Detect which cell encompasses the target text, then output its [x, y] center coordinate. 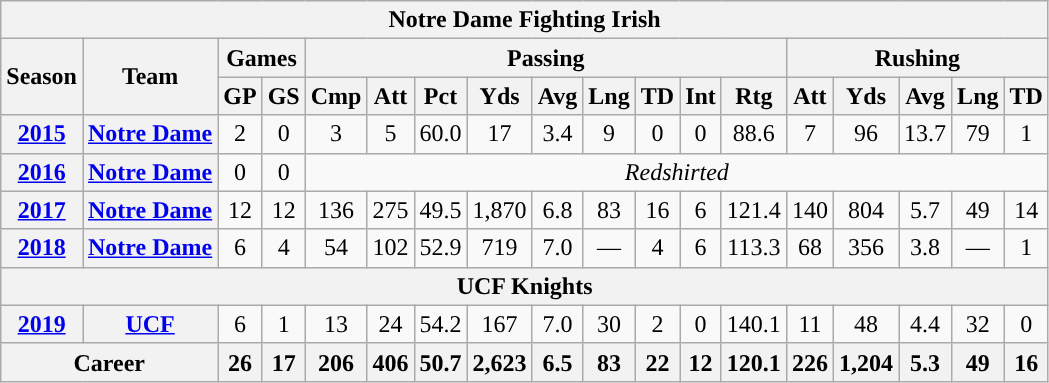
2019 [42, 324]
UCF Knights [525, 286]
804 [866, 210]
2015 [42, 134]
52.9 [440, 248]
Passing [546, 58]
3.4 [558, 134]
Int [701, 96]
48 [866, 324]
113.3 [754, 248]
226 [810, 362]
5.3 [926, 362]
30 [609, 324]
Season [42, 77]
60.0 [440, 134]
6.5 [558, 362]
4.4 [926, 324]
140.1 [754, 324]
13 [336, 324]
102 [390, 248]
22 [657, 362]
Rtg [754, 96]
Team [150, 77]
14 [1026, 210]
Notre Dame Fighting Irish [525, 20]
9 [609, 134]
Redshirted [676, 172]
2017 [42, 210]
1,870 [500, 210]
167 [500, 324]
120.1 [754, 362]
GP [240, 96]
Cmp [336, 96]
96 [866, 134]
2,623 [500, 362]
Games [262, 58]
1,204 [866, 362]
32 [978, 324]
5.7 [926, 210]
54 [336, 248]
24 [390, 324]
719 [500, 248]
54.2 [440, 324]
275 [390, 210]
49.5 [440, 210]
2016 [42, 172]
136 [336, 210]
79 [978, 134]
Rushing [917, 58]
68 [810, 248]
5 [390, 134]
Pct [440, 96]
11 [810, 324]
50.7 [440, 362]
UCF [150, 324]
88.6 [754, 134]
140 [810, 210]
356 [866, 248]
3 [336, 134]
406 [390, 362]
7 [810, 134]
26 [240, 362]
GS [284, 96]
3.8 [926, 248]
2018 [42, 248]
Career [110, 362]
13.7 [926, 134]
6.8 [558, 210]
121.4 [754, 210]
206 [336, 362]
